Pinpoint the cell where the given text exists, returning its [x, y] midpoint coordinate. 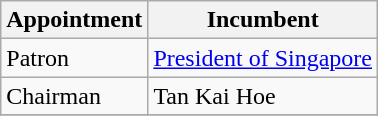
Appointment [74, 20]
Incumbent [263, 20]
Patron [74, 58]
Tan Kai Hoe [263, 96]
Chairman [74, 96]
President of Singapore [263, 58]
